Detect which cell encompasses the target text, then output its [x, y] center coordinate. 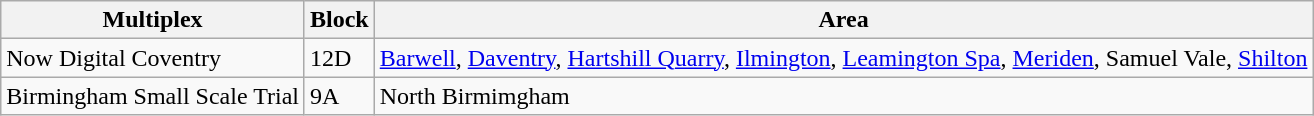
Barwell, Daventry, Hartshill Quarry, Ilmington, Leamington Spa, Meriden, Samuel Vale, Shilton [844, 58]
Multiplex [153, 20]
Block [339, 20]
Birmingham Small Scale Trial [153, 96]
North Birmimgham [844, 96]
9A [339, 96]
Now Digital Coventry [153, 58]
12D [339, 58]
Area [844, 20]
